Return [X, Y] of the center of cell containing provided text 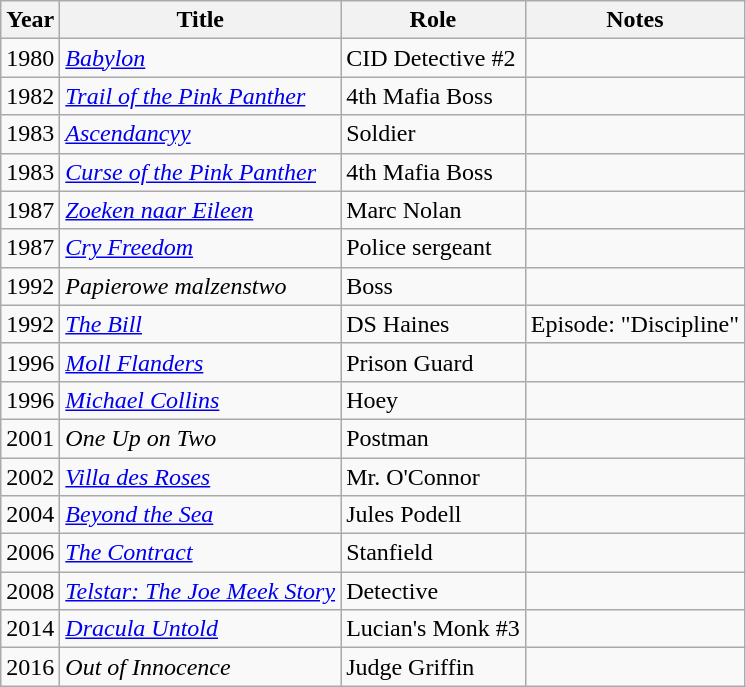
Zoeken naar Eileen [200, 210]
Role [434, 20]
Year [30, 20]
1980 [30, 58]
Title [200, 20]
2016 [30, 667]
2001 [30, 438]
Boss [434, 286]
Villa des Roses [200, 477]
Beyond the Sea [200, 515]
2006 [30, 553]
One Up on Two [200, 438]
Episode: "Discipline" [634, 324]
2008 [30, 591]
Babylon [200, 58]
Michael Collins [200, 400]
Notes [634, 20]
Detective [434, 591]
Judge Griffin [434, 667]
Police sergeant [434, 248]
The Contract [200, 553]
1982 [30, 96]
Trail of the Pink Panther [200, 96]
2014 [30, 629]
2004 [30, 515]
Hoey [434, 400]
Marc Nolan [434, 210]
Soldier [434, 134]
Postman [434, 438]
Stanfield [434, 553]
DS Haines [434, 324]
2002 [30, 477]
CID Detective #2 [434, 58]
Lucian's Monk #3 [434, 629]
Mr. O'Connor [434, 477]
Papierowe malzenstwo [200, 286]
Prison Guard [434, 362]
Curse of the Pink Panther [200, 172]
Jules Podell [434, 515]
Telstar: The Joe Meek Story [200, 591]
Moll Flanders [200, 362]
Dracula Untold [200, 629]
Cry Freedom [200, 248]
Ascendancyy [200, 134]
Out of Innocence [200, 667]
The Bill [200, 324]
